Pinpoint the cell where the given text exists, returning its (x, y) midpoint coordinate. 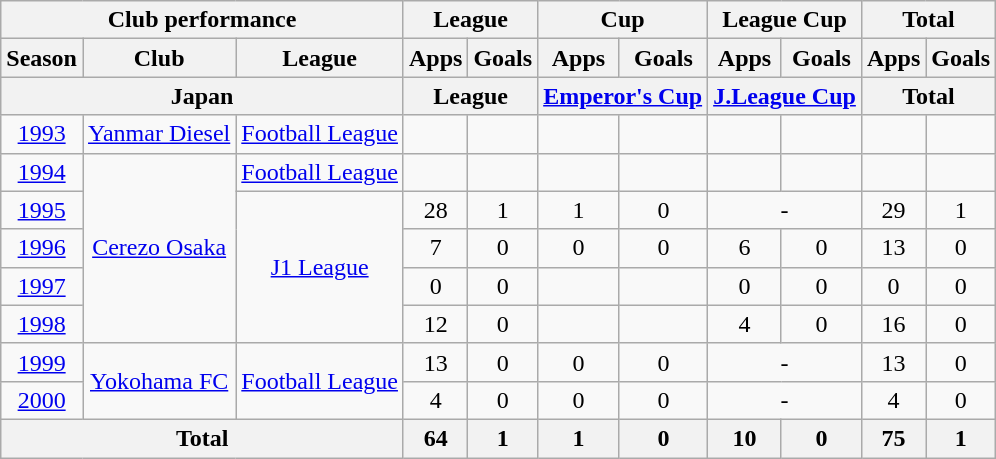
1996 (42, 248)
Cup (623, 20)
64 (435, 438)
1995 (42, 210)
Emperor's Cup (623, 96)
1999 (42, 362)
29 (893, 210)
2000 (42, 400)
Yanmar Diesel (158, 134)
7 (435, 248)
1997 (42, 286)
16 (893, 324)
Japan (202, 96)
75 (893, 438)
1993 (42, 134)
28 (435, 210)
12 (435, 324)
1994 (42, 172)
10 (745, 438)
Cerezo Osaka (158, 248)
J.League Cup (785, 96)
J1 League (320, 267)
Club (158, 58)
Club performance (202, 20)
Yokohama FC (158, 381)
1998 (42, 324)
League Cup (785, 20)
Season (42, 58)
6 (745, 248)
